Pinpoint the cell where the given text exists, returning its (x, y) midpoint coordinate. 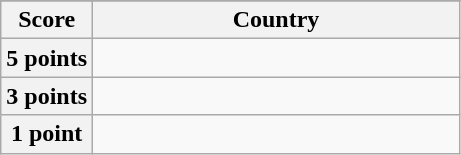
5 points (47, 58)
Score (47, 20)
3 points (47, 96)
Country (276, 20)
1 point (47, 134)
